Capture the cell that displays the provided text and extract its (X, Y) central coordinate. 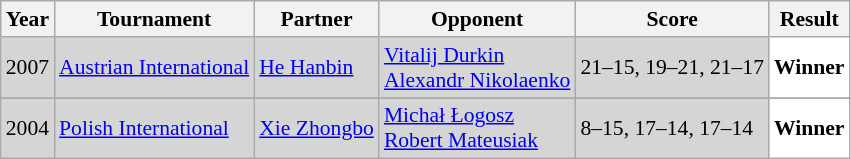
Xie Zhongbo (316, 128)
Score (672, 19)
Polish International (154, 128)
Tournament (154, 19)
21–15, 19–21, 21–17 (672, 68)
Result (810, 19)
2004 (28, 128)
2007 (28, 68)
He Hanbin (316, 68)
Opponent (478, 19)
Year (28, 19)
8–15, 17–14, 17–14 (672, 128)
Vitalij Durkin Alexandr Nikolaenko (478, 68)
Partner (316, 19)
Austrian International (154, 68)
Michał Łogosz Robert Mateusiak (478, 128)
